Provide the (X, Y) coordinate of the cell's center where the given text is located.  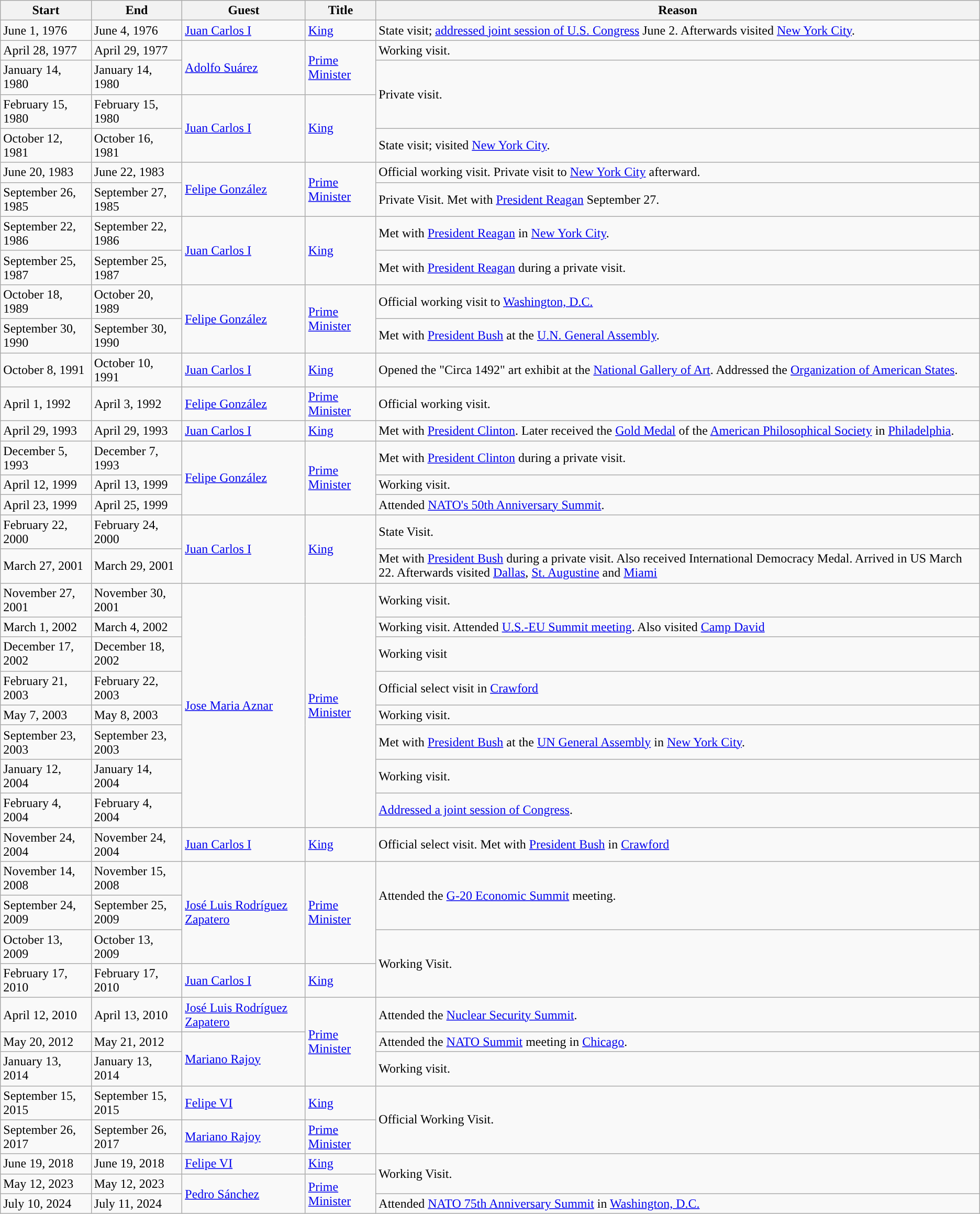
Met with President Reagan during a private visit. (677, 267)
October 8, 1991 (46, 370)
February 22, 2003 (137, 688)
State visit; visited New York City. (677, 146)
June 1, 1976 (46, 30)
November 27, 2001 (46, 600)
Attended the G-20 Economic Summit meeting. (677, 896)
February 24, 2000 (137, 532)
February 22, 2000 (46, 532)
June 20, 1983 (46, 172)
January 14, 2004 (137, 776)
Met with President Clinton during a private visit. (677, 458)
March 29, 2001 (137, 566)
September 26, 1985 (46, 199)
Attended the Nuclear Security Summit. (677, 1015)
October 10, 1991 (137, 370)
Official Working Visit. (677, 1120)
July 11, 2024 (137, 1204)
April 13, 2010 (137, 1015)
April 29, 1977 (137, 50)
October 20, 1989 (137, 302)
March 4, 2002 (137, 627)
Addressed a joint session of Congress. (677, 810)
May 7, 2003 (46, 715)
Start (46, 10)
Met with President Clinton. Later received the Gold Medal of the American Philosophical Society in Philadelphia. (677, 431)
Met with President Bush at the UN General Assembly in New York City. (677, 742)
September 24, 2009 (46, 912)
Official select visit. Met with President Bush in Crawford (677, 844)
Official working visit to Washington, D.C. (677, 302)
Private visit. (677, 94)
Private Visit. Met with President Reagan September 27. (677, 199)
Adolfo Suárez (244, 67)
April 25, 1999 (137, 505)
July 10, 2024 (46, 1204)
October 12, 1981 (46, 146)
State Visit. (677, 532)
October 16, 1981 (137, 146)
December 18, 2002 (137, 654)
November 14, 2008 (46, 879)
June 22, 1983 (137, 172)
April 28, 1977 (46, 50)
September 27, 1985 (137, 199)
April 12, 1999 (46, 485)
Pedro Sánchez (244, 1194)
December 17, 2002 (46, 654)
May 20, 2012 (46, 1042)
October 18, 1989 (46, 302)
November 30, 2001 (137, 600)
September 25, 2009 (137, 912)
Attended NATO's 50th Anniversary Summit. (677, 505)
April 3, 1992 (137, 404)
Reason (677, 10)
February 21, 2003 (46, 688)
March 27, 2001 (46, 566)
Official working visit. Private visit to New York City afterward. (677, 172)
January 12, 2004 (46, 776)
December 7, 1993 (137, 458)
June 4, 1976 (137, 30)
Working visit. Attended U.S.-EU Summit meeting. Also visited Camp David (677, 627)
April 12, 2010 (46, 1015)
Title (340, 10)
Attended NATO 75th Anniversary Summit in Washington, D.C. (677, 1204)
Opened the "Circa 1492" art exhibit at the National Gallery of Art. Addressed the Organization of American States. (677, 370)
December 5, 1993 (46, 458)
Jose Maria Aznar (244, 705)
November 15, 2008 (137, 879)
Met with President Bush at the U.N. General Assembly. (677, 335)
Working visit (677, 654)
May 8, 2003 (137, 715)
April 1, 1992 (46, 404)
March 1, 2002 (46, 627)
Attended the NATO Summit meeting in Chicago. (677, 1042)
Guest (244, 10)
Official select visit in Crawford (677, 688)
April 13, 1999 (137, 485)
April 23, 1999 (46, 505)
May 21, 2012 (137, 1042)
End (137, 10)
Official working visit. (677, 404)
Met with President Reagan in New York City. (677, 234)
State visit; addressed joint session of U.S. Congress June 2. Afterwards visited New York City. (677, 30)
